Return (X, Y) of the center of cell containing provided text 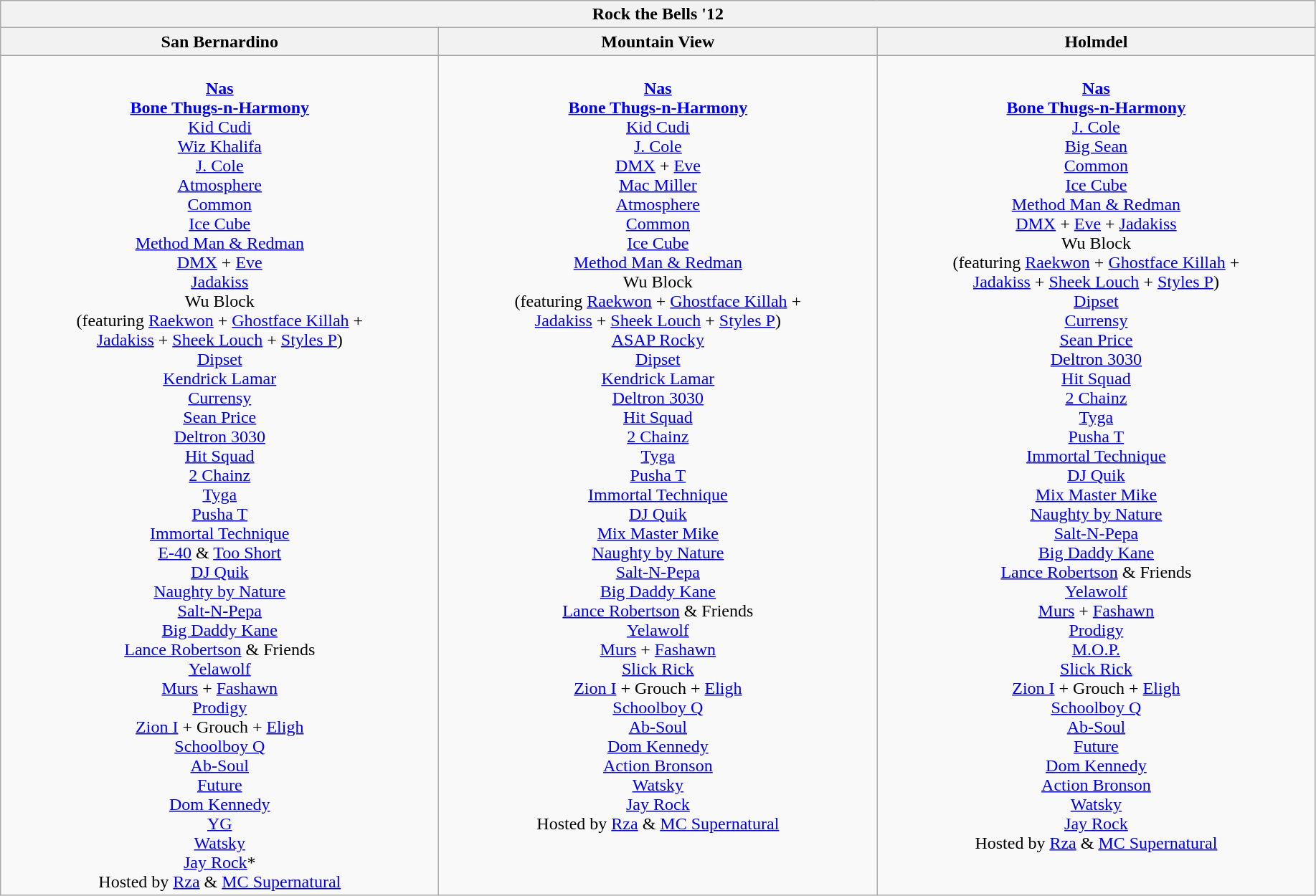
Holmdel (1096, 42)
Mountain View (658, 42)
Rock the Bells '12 (658, 14)
San Bernardino (219, 42)
